Identify which cell holds the provided text, then report its (X, Y) central coordinate. 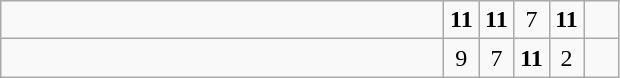
9 (462, 58)
2 (566, 58)
